Find where the given text appears and provide that cell's center as [x, y] coordinate. 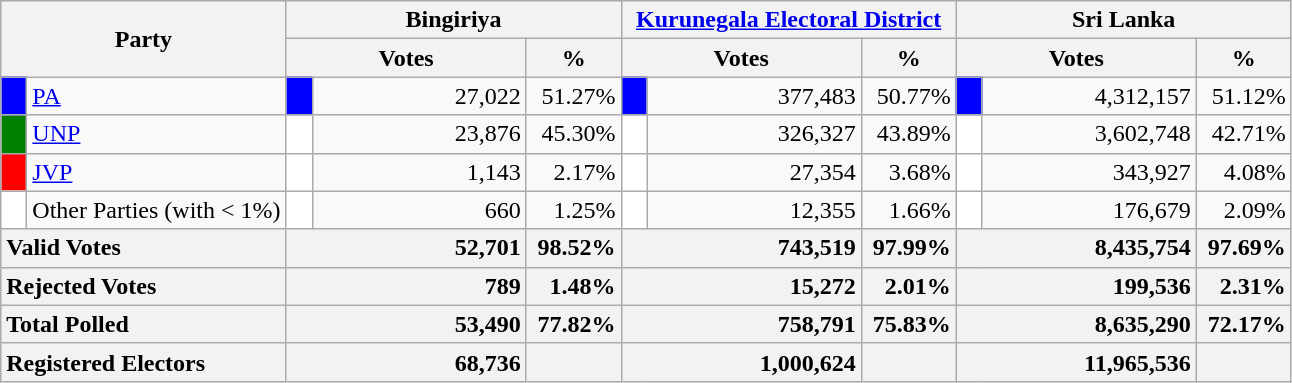
Kurunegala Electoral District [788, 20]
1.25% [574, 210]
Valid Votes [144, 248]
743,519 [741, 248]
Party [144, 39]
77.82% [574, 324]
1.48% [574, 286]
UNP [156, 134]
45.30% [574, 134]
51.12% [1244, 96]
52,701 [406, 248]
Rejected Votes [144, 286]
4.08% [1244, 172]
2.01% [908, 286]
Registered Electors [144, 362]
2.09% [1244, 210]
2.17% [574, 172]
343,927 [1089, 172]
51.27% [574, 96]
Other Parties (with < 1%) [156, 210]
1.66% [908, 210]
789 [406, 286]
43.89% [908, 134]
15,272 [741, 286]
8,435,754 [1076, 248]
758,791 [741, 324]
1,143 [419, 172]
Total Polled [144, 324]
2.31% [1244, 286]
326,327 [754, 134]
377,483 [754, 96]
199,536 [1076, 286]
50.77% [908, 96]
53,490 [406, 324]
75.83% [908, 324]
11,965,536 [1076, 362]
8,635,290 [1076, 324]
27,354 [754, 172]
27,022 [419, 96]
68,736 [406, 362]
97.69% [1244, 248]
3,602,748 [1089, 134]
12,355 [754, 210]
176,679 [1089, 210]
1,000,624 [741, 362]
42.71% [1244, 134]
4,312,157 [1089, 96]
Bingiriya [454, 20]
72.17% [1244, 324]
23,876 [419, 134]
98.52% [574, 248]
660 [419, 210]
3.68% [908, 172]
Sri Lanka [1124, 20]
JVP [156, 172]
97.99% [908, 248]
PA [156, 96]
